Capture the cell that displays the provided text and extract its [x, y] central coordinate. 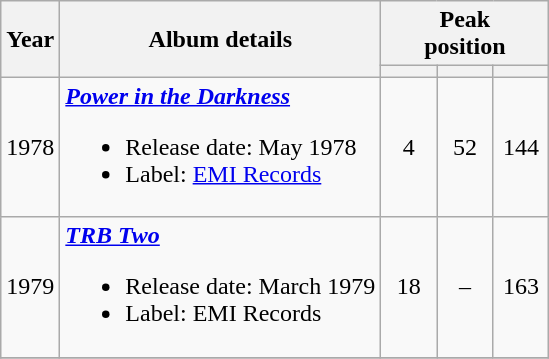
144 [521, 147]
Power in the DarknessRelease date: May 1978Label: EMI Records [220, 147]
163 [521, 287]
4 [409, 147]
1978 [30, 147]
1979 [30, 287]
18 [409, 287]
Peakposition [465, 34]
– [465, 287]
TRB TwoRelease date: March 1979Label: EMI Records [220, 287]
Album details [220, 39]
52 [465, 147]
Year [30, 39]
